Determine the [X, Y] coordinate at the center of the cell enclosing the given text.  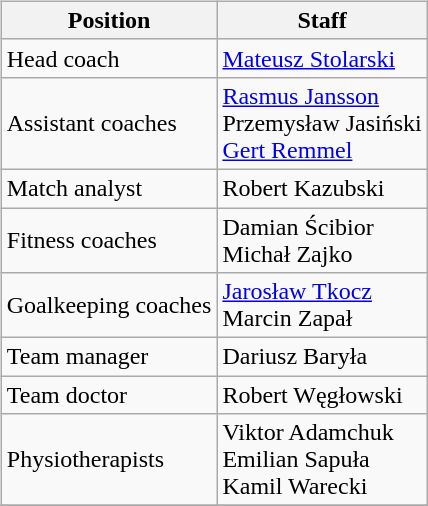
Team doctor [109, 395]
Match analyst [109, 188]
Mateusz Stolarski [322, 58]
Physiotherapists [109, 460]
Staff [322, 20]
Damian Ścibior Michał Zajko [322, 240]
Fitness coaches [109, 240]
Position [109, 20]
Jarosław Tkocz Marcin Zapał [322, 306]
Head coach [109, 58]
Assistant coaches [109, 123]
Robert Węgłowski [322, 395]
Viktor Adamchuk Emilian Sapuła Kamil Warecki [322, 460]
Robert Kazubski [322, 188]
Rasmus Jansson Przemysław Jasiński Gert Remmel [322, 123]
Team manager [109, 357]
Dariusz Baryła [322, 357]
Goalkeeping coaches [109, 306]
